Locate the cell with the specified text and output its (X, Y) center coordinate. 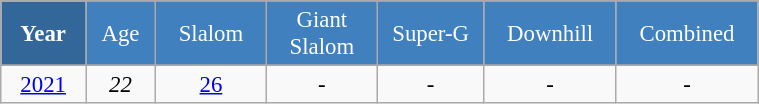
Combined (686, 34)
2021 (44, 85)
Downhill (550, 34)
22 (121, 85)
Slalom (212, 34)
Super-G (430, 34)
26 (212, 85)
GiantSlalom (322, 34)
Year (44, 34)
Age (121, 34)
